Identify which cell holds the provided text, then report its (X, Y) central coordinate. 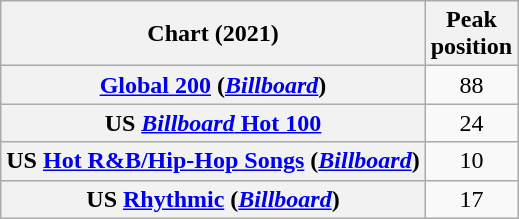
17 (471, 199)
US Hot R&B/Hip-Hop Songs (Billboard) (213, 161)
Chart (2021) (213, 34)
US Billboard Hot 100 (213, 123)
US Rhythmic (Billboard) (213, 199)
24 (471, 123)
10 (471, 161)
Peakposition (471, 34)
Global 200 (Billboard) (213, 85)
88 (471, 85)
